Scan for the cell matching the given text and deliver its (X, Y) coordinate at center. 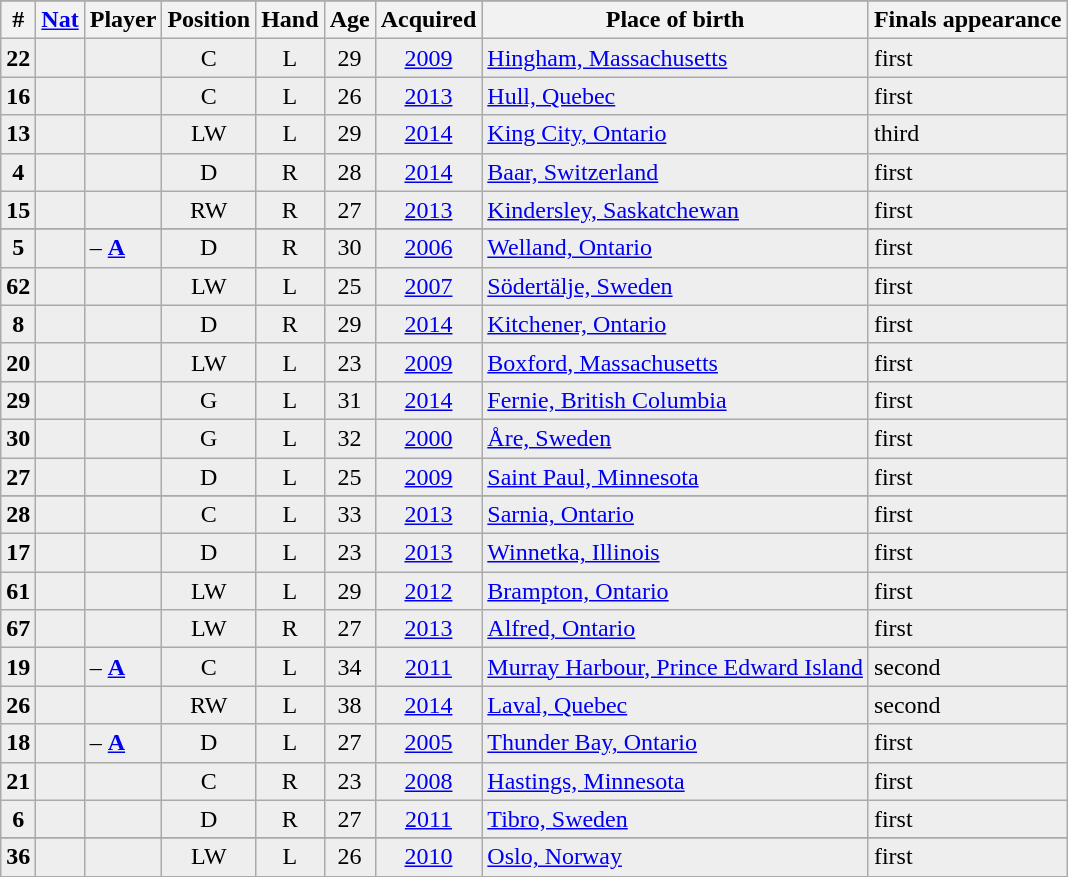
2006 (428, 248)
Fernie, British Columbia (676, 400)
17 (18, 553)
20 (18, 362)
Sarnia, Ontario (676, 515)
21 (18, 781)
Laval, Quebec (676, 705)
6 (18, 819)
19 (18, 667)
Tibro, Sweden (676, 819)
34 (350, 667)
36 (18, 857)
Nat (60, 20)
Age (350, 20)
Boxford, Massachusetts (676, 362)
2007 (428, 286)
2005 (428, 743)
16 (18, 96)
61 (18, 591)
Murray Harbour, Prince Edward Island (676, 667)
Kitchener, Ontario (676, 324)
2000 (428, 438)
Södertälje, Sweden (676, 286)
Finals appearance (967, 20)
Brampton, Ontario (676, 591)
Hastings, Minnesota (676, 781)
Kindersley, Saskatchewan (676, 210)
33 (350, 515)
4 (18, 172)
Welland, Ontario (676, 248)
2012 (428, 591)
King City, Ontario (676, 134)
62 (18, 286)
67 (18, 629)
38 (350, 705)
Place of birth (676, 20)
Åre, Sweden (676, 438)
Hand (290, 20)
5 (18, 248)
22 (18, 58)
18 (18, 743)
2008 (428, 781)
Hingham, Massachusetts (676, 58)
Alfred, Ontario (676, 629)
32 (350, 438)
third (967, 134)
2010 (428, 857)
Acquired (428, 20)
# (18, 20)
15 (18, 210)
Baar, Switzerland (676, 172)
Winnetka, Illinois (676, 553)
13 (18, 134)
Oslo, Norway (676, 857)
Thunder Bay, Ontario (676, 743)
31 (350, 400)
Player (123, 20)
Hull, Quebec (676, 96)
8 (18, 324)
Position (209, 20)
Saint Paul, Minnesota (676, 477)
